Pinpoint the cell where the given text exists, returning its (x, y) midpoint coordinate. 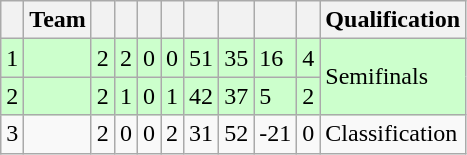
31 (202, 134)
-21 (276, 134)
42 (202, 96)
5 (276, 96)
51 (202, 58)
Team (58, 20)
35 (236, 58)
16 (276, 58)
Semifinals (393, 77)
3 (12, 134)
52 (236, 134)
Classification (393, 134)
Qualification (393, 20)
37 (236, 96)
4 (308, 58)
